For the text-containing cell, return its midpoint in [X, Y] coordinate format. 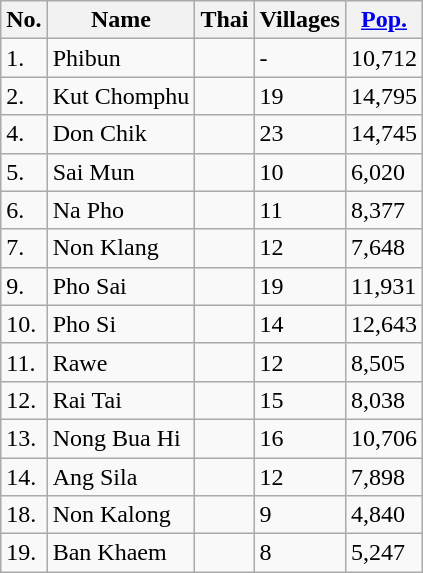
10 [300, 172]
No. [24, 20]
Kut Chomphu [121, 96]
23 [300, 134]
Na Pho [121, 210]
11,931 [384, 286]
12. [24, 400]
- [300, 58]
8,038 [384, 400]
10. [24, 324]
14 [300, 324]
7. [24, 248]
19. [24, 553]
4. [24, 134]
5. [24, 172]
1. [24, 58]
Non Kalong [121, 515]
8 [300, 553]
Villages [300, 20]
Sai Mun [121, 172]
9. [24, 286]
12,643 [384, 324]
Pop. [384, 20]
5,247 [384, 553]
Rai Tai [121, 400]
Don Chik [121, 134]
Pho Sai [121, 286]
Phibun [121, 58]
6,020 [384, 172]
11 [300, 210]
16 [300, 438]
Name [121, 20]
11. [24, 362]
18. [24, 515]
13. [24, 438]
Nong Bua Hi [121, 438]
Ang Sila [121, 477]
4,840 [384, 515]
6. [24, 210]
8,505 [384, 362]
14,795 [384, 96]
Pho Si [121, 324]
8,377 [384, 210]
7,898 [384, 477]
Rawe [121, 362]
Thai [224, 20]
10,712 [384, 58]
10,706 [384, 438]
Ban Khaem [121, 553]
Non Klang [121, 248]
9 [300, 515]
14,745 [384, 134]
2. [24, 96]
15 [300, 400]
7,648 [384, 248]
14. [24, 477]
